Return the [x, y] coordinate for the center point of the cell that contains the specified text.  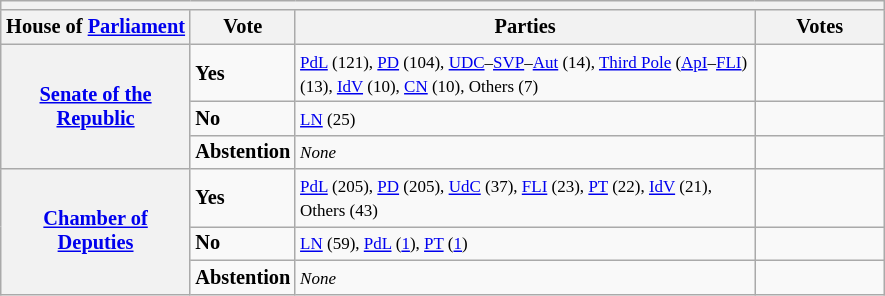
Vote [242, 27]
PdL (121), PD (104), UDC–SVP–Aut (14), Third Pole (ApI–FLI) (13), IdV (10), CN (10), Others (7) [525, 73]
Votes [820, 27]
LN (25) [525, 118]
Parties [525, 27]
Senate of the Republic [96, 106]
PdL (205), PD (205), UdC (37), FLI (23), PT (22), IdV (21), Others (43) [525, 198]
LN (59), PdL (1), PT (1) [525, 243]
Chamber of Deputies [96, 232]
House of Parliament [96, 27]
